Extract the [x, y] coordinate from the center of the cell holding the provided text.  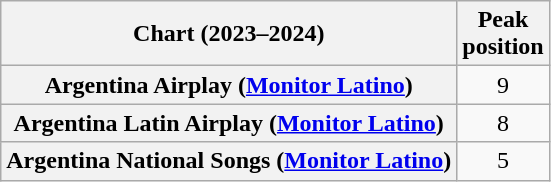
9 [503, 85]
5 [503, 161]
Chart (2023–2024) [229, 34]
8 [503, 123]
Argentina Latin Airplay (Monitor Latino) [229, 123]
Peakposition [503, 34]
Argentina National Songs (Monitor Latino) [229, 161]
Argentina Airplay (Monitor Latino) [229, 85]
